Return the [x, y] coordinate for the center point of the cell that contains the specified text.  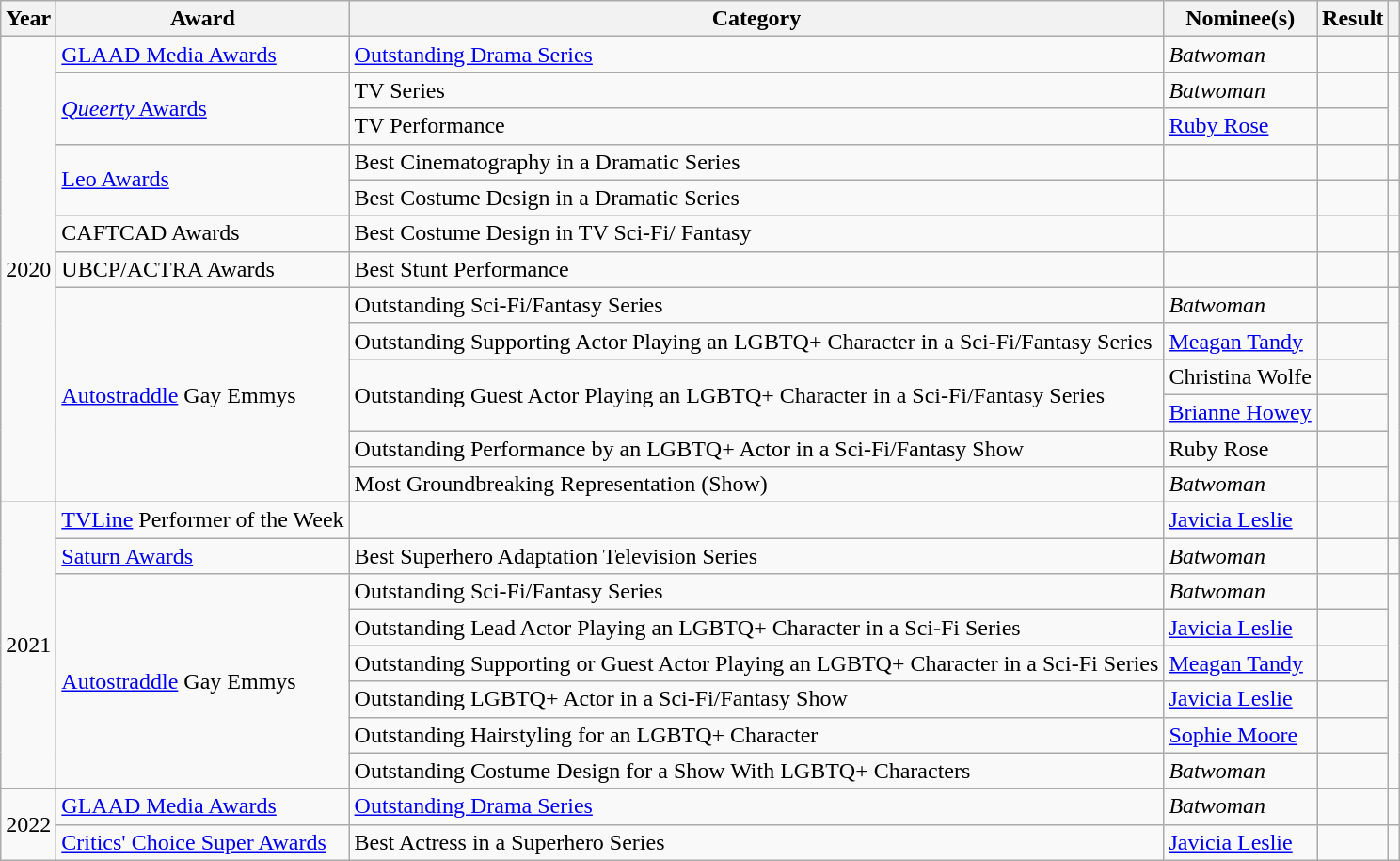
Best Actress in a Superhero Series [756, 842]
Queerty Awards [203, 108]
Christina Wolfe [1240, 376]
TVLine Performer of the Week [203, 520]
Best Costume Design in a Dramatic Series [756, 198]
Award [203, 19]
Outstanding Lead Actor Playing an LGBTQ+ Character in a Sci-Fi Series [756, 628]
UBCP/ACTRA Awards [203, 269]
TV Series [756, 90]
Outstanding Supporting Actor Playing an LGBTQ+ Character in a Sci-Fi/Fantasy Series [756, 341]
Critics' Choice Super Awards [203, 842]
Category [756, 19]
2021 [28, 646]
Saturn Awards [203, 556]
Outstanding Hairstyling for an LGBTQ+ Character [756, 735]
Best Costume Design in TV Sci-Fi/ Fantasy [756, 233]
Sophie Moore [1240, 735]
Outstanding Performance by an LGBTQ+ Actor in a Sci-Fi/Fantasy Show [756, 449]
Most Groundbreaking Representation (Show) [756, 485]
CAFTCAD Awards [203, 233]
Brianne Howey [1240, 412]
Leo Awards [203, 180]
Outstanding LGBTQ+ Actor in a Sci-Fi/Fantasy Show [756, 699]
Nominee(s) [1240, 19]
Outstanding Supporting or Guest Actor Playing an LGBTQ+ Character in a Sci-Fi Series [756, 663]
Best Cinematography in a Dramatic Series [756, 162]
Best Stunt Performance [756, 269]
Outstanding Guest Actor Playing an LGBTQ+ Character in a Sci-Fi/Fantasy Series [756, 394]
Year [28, 19]
2020 [28, 269]
Result [1353, 19]
2022 [28, 824]
TV Performance [756, 126]
Best Superhero Adaptation Television Series [756, 556]
Outstanding Costume Design for a Show With LGBTQ+ Characters [756, 771]
